Determine the (x, y) coordinate at the center of the cell enclosing the given text.  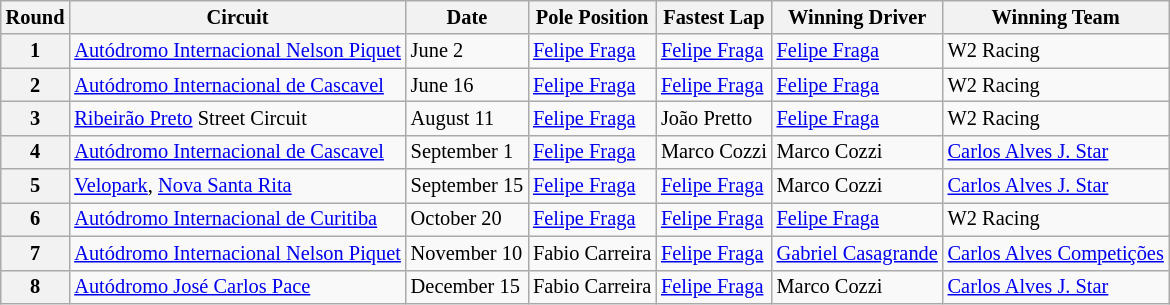
7 (36, 253)
December 15 (467, 287)
Gabriel Casagrande (858, 253)
6 (36, 219)
4 (36, 152)
Fastest Lap (714, 17)
June 2 (467, 51)
Autódromo José Carlos Pace (237, 287)
3 (36, 118)
Winning Driver (858, 17)
Velopark, Nova Santa Rita (237, 186)
2 (36, 85)
September 1 (467, 152)
João Pretto (714, 118)
August 11 (467, 118)
1 (36, 51)
September 15 (467, 186)
October 20 (467, 219)
Pole Position (592, 17)
Date (467, 17)
Autódromo Internacional de Curitiba (237, 219)
8 (36, 287)
5 (36, 186)
Circuit (237, 17)
Round (36, 17)
Carlos Alves Competições (1056, 253)
Winning Team (1056, 17)
June 16 (467, 85)
November 10 (467, 253)
Ribeirão Preto Street Circuit (237, 118)
